Return the (X, Y) coordinate for the center point of the cell that contains the specified text.  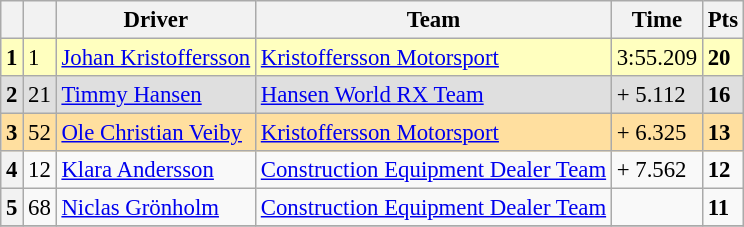
2 (12, 95)
68 (40, 208)
52 (40, 133)
+ 5.112 (656, 95)
Time (656, 20)
Ole Christian Veiby (156, 133)
Johan Kristoffersson (156, 58)
11 (722, 208)
3:55.209 (656, 58)
Driver (156, 20)
+ 7.562 (656, 170)
5 (12, 208)
13 (722, 133)
21 (40, 95)
+ 6.325 (656, 133)
Team (433, 20)
3 (12, 133)
16 (722, 95)
Pts (722, 20)
20 (722, 58)
Hansen World RX Team (433, 95)
4 (12, 170)
Niclas Grönholm (156, 208)
Timmy Hansen (156, 95)
Klara Andersson (156, 170)
